Locate the cell with the specified text and output its [X, Y] center coordinate. 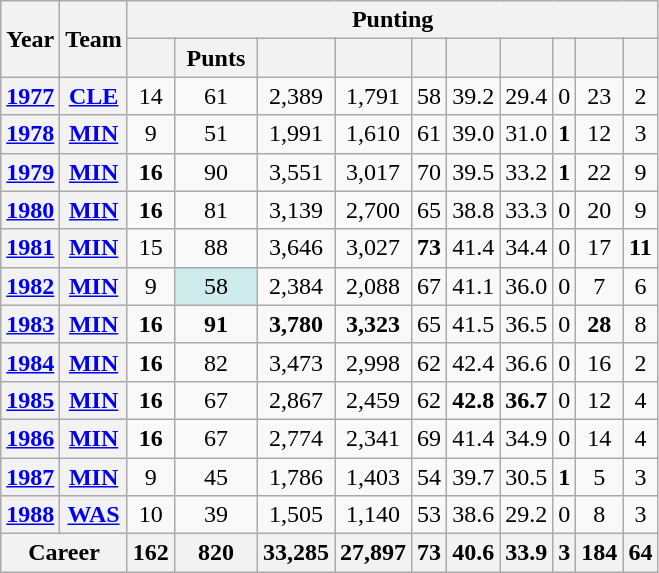
2,341 [374, 438]
2,700 [374, 210]
38.6 [474, 515]
51 [216, 134]
64 [640, 553]
20 [600, 210]
39.0 [474, 134]
42.8 [474, 400]
29.2 [526, 515]
1,140 [374, 515]
1986 [30, 438]
10 [150, 515]
36.7 [526, 400]
3,139 [296, 210]
33.3 [526, 210]
91 [216, 324]
2,867 [296, 400]
29.4 [526, 96]
1,505 [296, 515]
23 [600, 96]
39.7 [474, 477]
1,403 [374, 477]
6 [640, 286]
3,551 [296, 172]
1977 [30, 96]
2,998 [374, 362]
WAS [94, 515]
1984 [30, 362]
3,780 [296, 324]
22 [600, 172]
3,017 [374, 172]
5 [600, 477]
36.5 [526, 324]
45 [216, 477]
Team [94, 39]
33.9 [526, 553]
36.0 [526, 286]
1985 [30, 400]
40.6 [474, 553]
3,027 [374, 248]
39.5 [474, 172]
81 [216, 210]
1,791 [374, 96]
CLE [94, 96]
33.2 [526, 172]
2,774 [296, 438]
33,285 [296, 553]
70 [430, 172]
31.0 [526, 134]
1,786 [296, 477]
42.4 [474, 362]
69 [430, 438]
15 [150, 248]
1,991 [296, 134]
3,646 [296, 248]
1981 [30, 248]
38.8 [474, 210]
30.5 [526, 477]
41.1 [474, 286]
88 [216, 248]
34.4 [526, 248]
1978 [30, 134]
1,610 [374, 134]
820 [216, 553]
28 [600, 324]
Punts [216, 58]
1988 [30, 515]
34.9 [526, 438]
3,473 [296, 362]
162 [150, 553]
Punting [392, 20]
39.2 [474, 96]
41.5 [474, 324]
2,384 [296, 286]
90 [216, 172]
53 [430, 515]
39 [216, 515]
184 [600, 553]
1980 [30, 210]
54 [430, 477]
7 [600, 286]
3,323 [374, 324]
11 [640, 248]
2,389 [296, 96]
1982 [30, 286]
1979 [30, 172]
17 [600, 248]
82 [216, 362]
2,088 [374, 286]
36.6 [526, 362]
1987 [30, 477]
27,897 [374, 553]
2,459 [374, 400]
Year [30, 39]
1983 [30, 324]
Career [64, 553]
